Pinpoint the cell where the given text exists, returning its (x, y) midpoint coordinate. 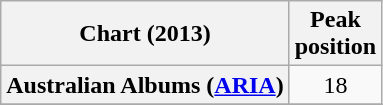
Australian Albums (ARIA) (145, 85)
Chart (2013) (145, 34)
Peakposition (335, 34)
18 (335, 85)
